Locate the cell with the specified text and output its [X, Y] center coordinate. 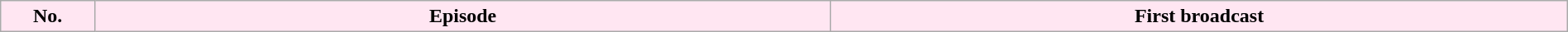
No. [48, 16]
Episode [462, 16]
First broadcast [1199, 16]
